Output the [x, y] coordinate of the center of the cell containing the given text.  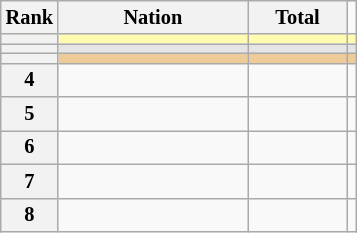
7 [30, 181]
Total [298, 17]
5 [30, 114]
Nation [153, 17]
6 [30, 147]
8 [30, 215]
Rank [30, 17]
4 [30, 80]
